Extract the [x, y] coordinate from the center of the cell holding the provided text.  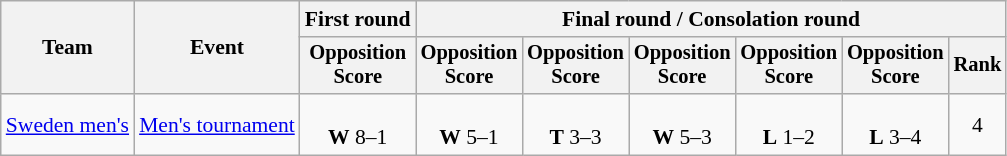
T 3–3 [576, 124]
W 5–1 [470, 124]
Final round / Consolation round [712, 19]
Event [217, 48]
L 3–4 [896, 124]
Team [68, 48]
W 8–1 [358, 124]
W 5–3 [682, 124]
L 1–2 [788, 124]
Sweden men's [68, 124]
4 [978, 124]
Men's tournament [217, 124]
Rank [978, 66]
First round [358, 19]
